Capture the cell that displays the provided text and extract its [X, Y] central coordinate. 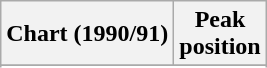
Chart (1990/91) [88, 34]
Peakposition [220, 34]
